Extract the [X, Y] coordinate from the center of the cell holding the provided text.  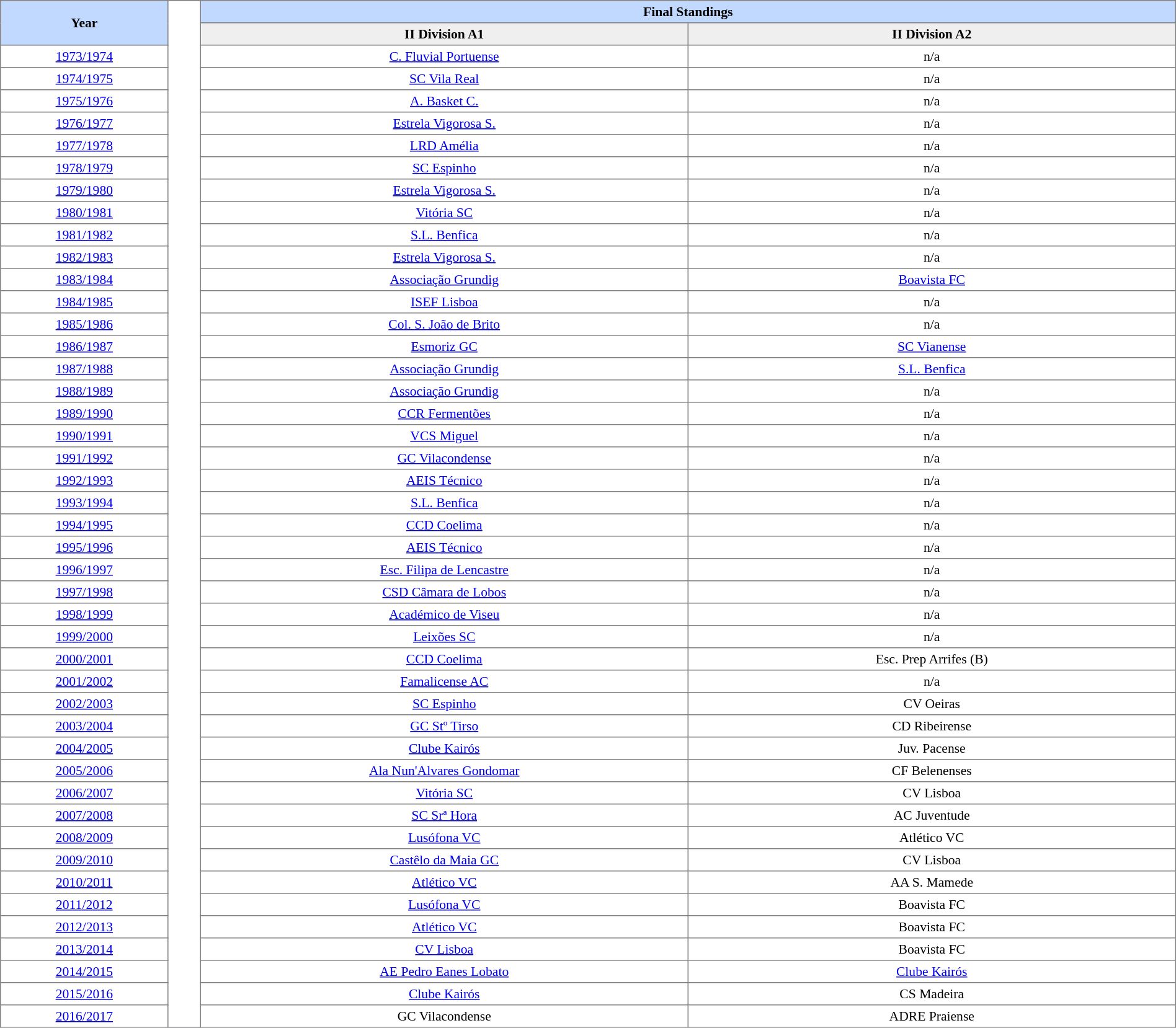
2005/2006 [84, 771]
2004/2005 [84, 748]
Juv. Pacense [932, 748]
2001/2002 [84, 681]
2010/2011 [84, 882]
SC Vila Real [444, 79]
1992/1993 [84, 481]
CSD Câmara de Lobos [444, 592]
Esc. Filipa de Lencastre [444, 570]
1989/1990 [84, 414]
Famalicense AC [444, 681]
Esmoriz GC [444, 347]
A. Basket C. [444, 101]
1978/1979 [84, 168]
1997/1998 [84, 592]
CCR Fermentões [444, 414]
2007/2008 [84, 815]
2016/2017 [84, 1016]
Year [84, 23]
Leixões SC [444, 637]
1980/1981 [84, 213]
1993/1994 [84, 503]
CD Ribeirense [932, 726]
CF Belenenses [932, 771]
II Division A2 [932, 34]
ISEF Lisboa [444, 302]
1998/1999 [84, 614]
SC Srª Hora [444, 815]
2015/2016 [84, 994]
1979/1980 [84, 190]
VCS Miguel [444, 436]
1975/1976 [84, 101]
CS Madeira [932, 994]
LRD Amélia [444, 146]
1995/1996 [84, 547]
1983/1984 [84, 280]
2014/2015 [84, 972]
1973/1974 [84, 56]
1991/1992 [84, 458]
2000/2001 [84, 659]
AE Pedro Eanes Lobato [444, 972]
AA S. Mamede [932, 882]
1988/1989 [84, 391]
2009/2010 [84, 860]
2013/2014 [84, 949]
1974/1975 [84, 79]
1990/1991 [84, 436]
Esc. Prep Arrifes (B) [932, 659]
II Division A1 [444, 34]
1986/1987 [84, 347]
1994/1995 [84, 525]
SC Vianense [932, 347]
CV Oeiras [932, 704]
GC Stº Tirso [444, 726]
Castêlo da Maia GC [444, 860]
C. Fluvial Portuense [444, 56]
2012/2013 [84, 927]
2002/2003 [84, 704]
ADRE Praiense [932, 1016]
Ala Nun'Alvares Gondomar [444, 771]
Académico de Viseu [444, 614]
1987/1988 [84, 369]
1981/1982 [84, 235]
2011/2012 [84, 905]
1982/1983 [84, 257]
AC Juventude [932, 815]
2006/2007 [84, 793]
1985/1986 [84, 324]
Col. S. João de Brito [444, 324]
1984/1985 [84, 302]
2003/2004 [84, 726]
2008/2009 [84, 838]
Final Standings [688, 12]
1996/1997 [84, 570]
1999/2000 [84, 637]
1976/1977 [84, 123]
1977/1978 [84, 146]
